For the text-containing cell, return its midpoint in (x, y) coordinate format. 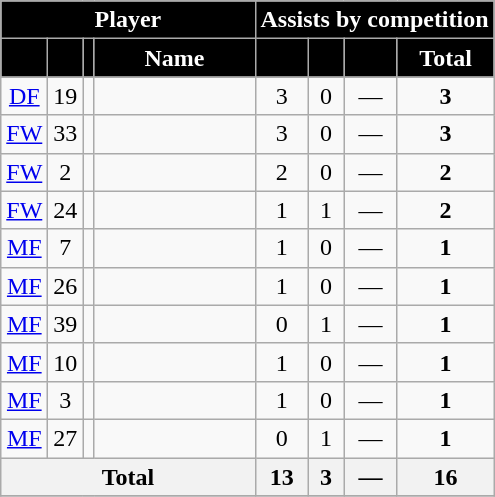
13 (282, 477)
DF (24, 96)
Assists by competition (374, 20)
10 (66, 362)
7 (66, 248)
19 (66, 96)
39 (66, 324)
Player (128, 20)
26 (66, 286)
27 (66, 438)
33 (66, 134)
16 (446, 477)
Name (174, 58)
24 (66, 210)
